Return [x, y] of the center of cell containing provided text 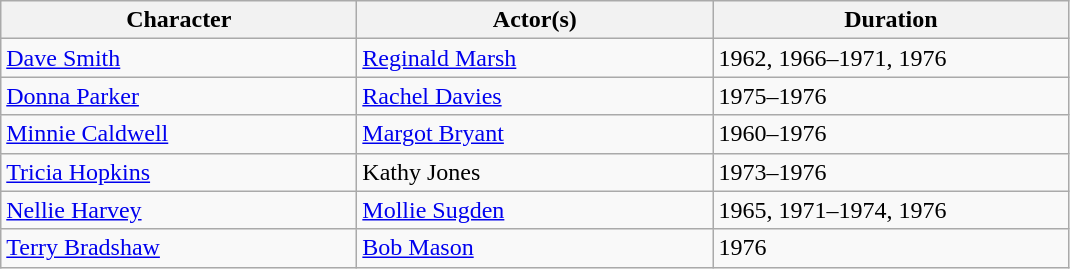
Minnie Caldwell [179, 134]
1973–1976 [891, 172]
Nellie Harvey [179, 210]
Duration [891, 20]
1965, 1971–1974, 1976 [891, 210]
Donna Parker [179, 96]
Character [179, 20]
Bob Mason [535, 248]
1975–1976 [891, 96]
1960–1976 [891, 134]
1976 [891, 248]
Mollie Sugden [535, 210]
Tricia Hopkins [179, 172]
Margot Bryant [535, 134]
Reginald Marsh [535, 58]
Dave Smith [179, 58]
Actor(s) [535, 20]
Kathy Jones [535, 172]
1962, 1966–1971, 1976 [891, 58]
Rachel Davies [535, 96]
Terry Bradshaw [179, 248]
